For the text-containing cell, return its midpoint in (X, Y) coordinate format. 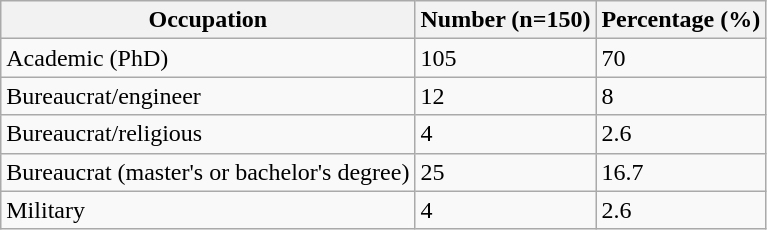
Bureaucrat (master's or bachelor's degree) (208, 172)
8 (681, 96)
12 (506, 96)
25 (506, 172)
105 (506, 58)
Occupation (208, 20)
Percentage (%) (681, 20)
Military (208, 210)
16.7 (681, 172)
70 (681, 58)
Academic (PhD) (208, 58)
Bureaucrat/religious (208, 134)
Number (n=150) (506, 20)
Bureaucrat/engineer (208, 96)
